Find where the given text appears and provide that cell's center as [X, Y] coordinate. 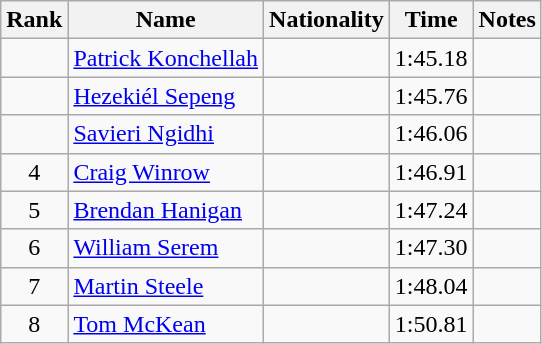
8 [34, 324]
6 [34, 248]
1:48.04 [431, 286]
Savieri Ngidhi [166, 134]
Martin Steele [166, 286]
1:46.06 [431, 134]
Craig Winrow [166, 172]
Notes [507, 20]
1:46.91 [431, 172]
Tom McKean [166, 324]
1:45.76 [431, 96]
William Serem [166, 248]
Name [166, 20]
Brendan Hanigan [166, 210]
7 [34, 286]
Rank [34, 20]
4 [34, 172]
Nationality [327, 20]
5 [34, 210]
1:47.24 [431, 210]
1:50.81 [431, 324]
Time [431, 20]
1:47.30 [431, 248]
Hezekiél Sepeng [166, 96]
1:45.18 [431, 58]
Patrick Konchellah [166, 58]
